Determine the [x, y] coordinate at the center of the cell enclosing the given text.  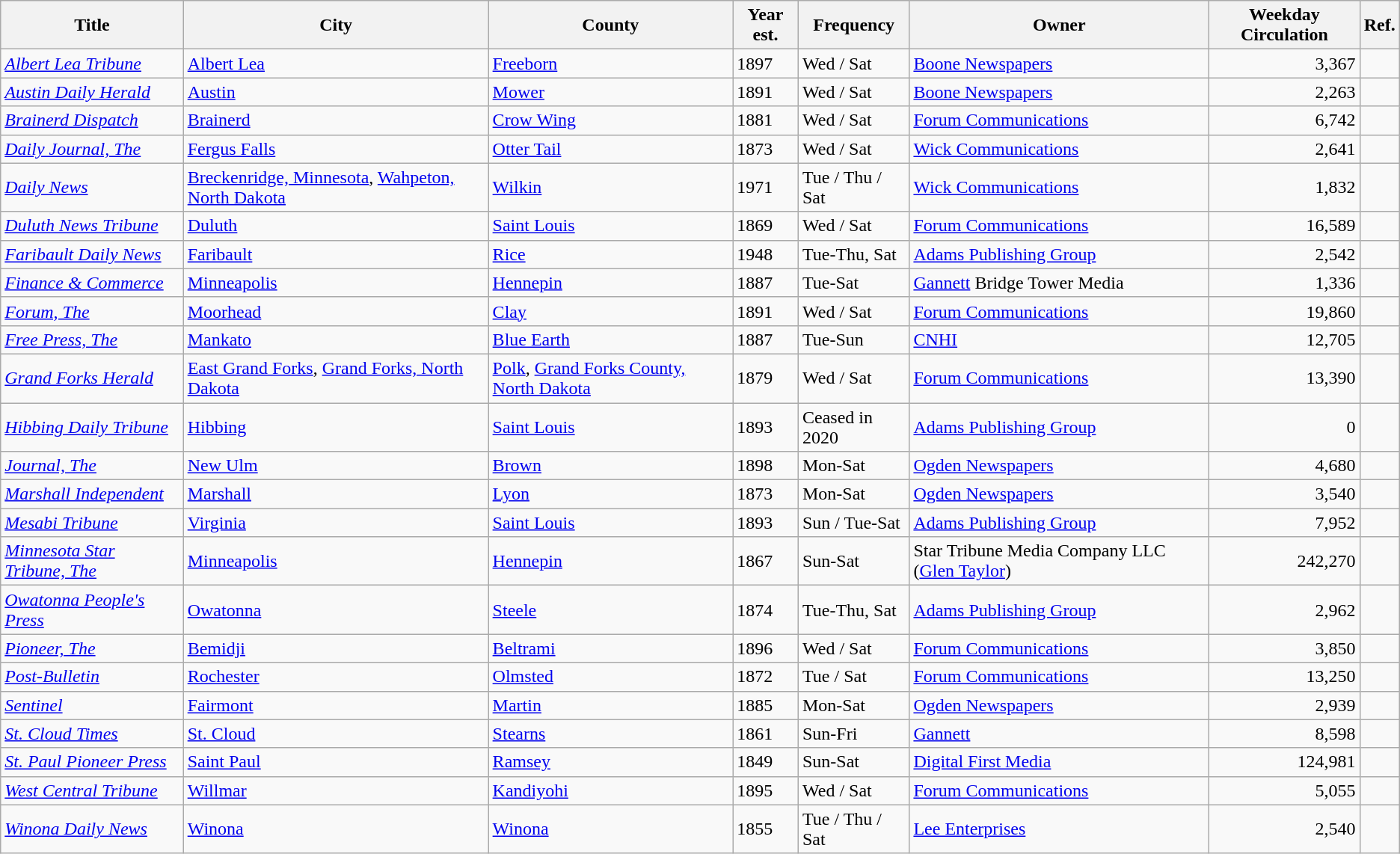
Crow Wing [610, 120]
Tue-Sun [853, 340]
Fairmont [336, 705]
1,336 [1285, 283]
Hibbing Daily Tribune [92, 426]
Ceased in 2020 [853, 426]
Post-Bulletin [92, 677]
Minnesota Star Tribune, The [92, 561]
1869 [766, 226]
124,981 [1285, 762]
12,705 [1285, 340]
Stearns [610, 734]
16,589 [1285, 226]
1898 [766, 466]
1896 [766, 648]
Brainerd [336, 120]
Saint Paul [336, 762]
Pioneer, The [92, 648]
St. Cloud [336, 734]
Breckenridge, Minnesota, Wahpeton, North Dakota [336, 187]
Faribault [336, 254]
2,939 [1285, 705]
City [336, 25]
2,962 [1285, 610]
Virginia [336, 523]
Ref. [1379, 25]
East Grand Forks, Grand Forks, North Dakota [336, 378]
Sun / Tue-Sat [853, 523]
Polk, Grand Forks County, North Dakota [610, 378]
Sentinel [92, 705]
Wilkin [610, 187]
3,850 [1285, 648]
1971 [766, 187]
3,367 [1285, 64]
Lyon [610, 494]
Weekday Circulation [1285, 25]
Mesabi Tribune [92, 523]
Fergus Falls [336, 149]
Forum, The [92, 311]
Year est. [766, 25]
4,680 [1285, 466]
Daily Journal, The [92, 149]
Duluth [336, 226]
Sun-Fri [853, 734]
1881 [766, 120]
Clay [610, 311]
CNHI [1059, 340]
Tue / Sat [853, 677]
Winona Daily News [92, 829]
13,250 [1285, 677]
Brown [610, 466]
St. Paul Pioneer Press [92, 762]
Daily News [92, 187]
Gannett [1059, 734]
Finance & Commerce [92, 283]
St. Cloud Times [92, 734]
Marshall [336, 494]
Digital First Media [1059, 762]
Brainerd Dispatch [92, 120]
Ramsey [610, 762]
Steele [610, 610]
Tue-Sat [853, 283]
Bemidji [336, 648]
Owatonna [336, 610]
1895 [766, 790]
Albert Lea Tribune [92, 64]
Kandiyohi [610, 790]
Lee Enterprises [1059, 829]
Olmsted [610, 677]
Beltrami [610, 648]
1,832 [1285, 187]
3,540 [1285, 494]
Rice [610, 254]
1855 [766, 829]
Journal, The [92, 466]
7,952 [1285, 523]
1867 [766, 561]
8,598 [1285, 734]
Star Tribune Media Company LLC (Glen Taylor) [1059, 561]
242,270 [1285, 561]
Austin [336, 92]
Mankato [336, 340]
Hibbing [336, 426]
Otter Tail [610, 149]
Freeborn [610, 64]
1874 [766, 610]
Gannett Bridge Tower Media [1059, 283]
2,263 [1285, 92]
Marshall Independent [92, 494]
0 [1285, 426]
Grand Forks Herald [92, 378]
19,860 [1285, 311]
Rochester [336, 677]
1879 [766, 378]
Blue Earth [610, 340]
Moorhead [336, 311]
13,390 [1285, 378]
County [610, 25]
Austin Daily Herald [92, 92]
Owatonna People's Press [92, 610]
1897 [766, 64]
West Central Tribune [92, 790]
1948 [766, 254]
Frequency [853, 25]
Free Press, The [92, 340]
1872 [766, 677]
1885 [766, 705]
Title [92, 25]
6,742 [1285, 120]
1861 [766, 734]
Faribault Daily News [92, 254]
Albert Lea [336, 64]
1849 [766, 762]
Martin [610, 705]
Owner [1059, 25]
Willmar [336, 790]
5,055 [1285, 790]
Mower [610, 92]
Duluth News Tribune [92, 226]
2,542 [1285, 254]
2,540 [1285, 829]
2,641 [1285, 149]
New Ulm [336, 466]
